For the text-containing cell, return its midpoint in [X, Y] coordinate format. 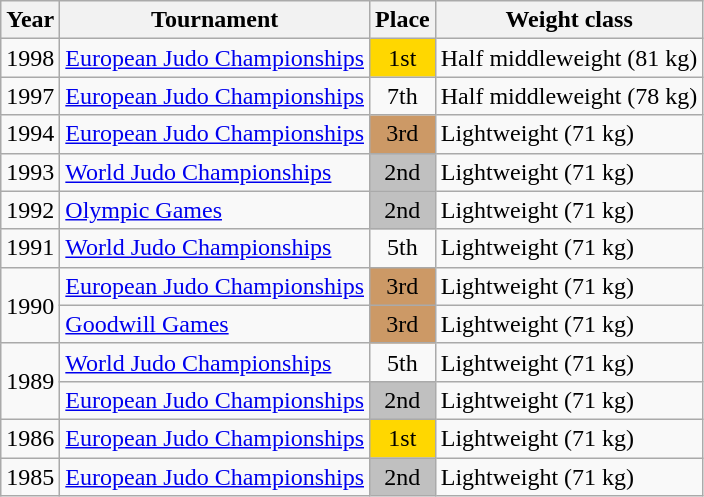
Olympic Games [215, 210]
1997 [30, 96]
1998 [30, 58]
1991 [30, 248]
1993 [30, 172]
1992 [30, 210]
Place [403, 20]
Tournament [215, 20]
1985 [30, 477]
1990 [30, 305]
Half middleweight (81 kg) [569, 58]
Goodwill Games [215, 324]
7th [403, 96]
Half middleweight (78 kg) [569, 96]
1994 [30, 134]
Weight class [569, 20]
Year [30, 20]
1986 [30, 438]
1989 [30, 381]
